Search for the cell housing the specified text and yield its [X, Y] center coordinate. 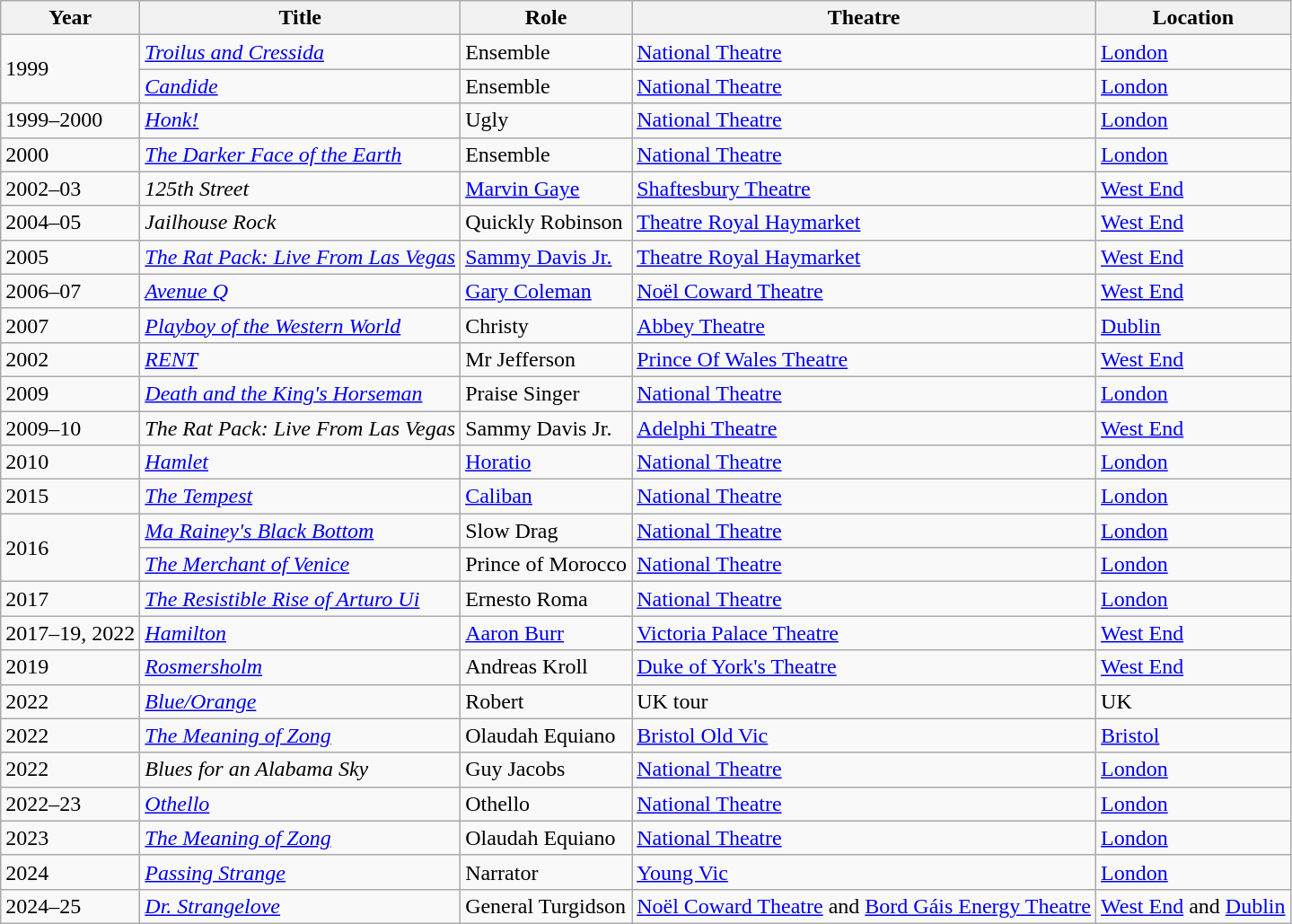
Troilus and Cressida [300, 52]
Caliban [546, 497]
Marvin Gaye [546, 189]
Mr Jefferson [546, 359]
Shaftesbury Theatre [864, 189]
2004–05 [70, 223]
West End and Dublin [1193, 906]
2019 [70, 667]
Guy Jacobs [546, 770]
Duke of York's Theatre [864, 667]
Quickly Robinson [546, 223]
Candide [300, 86]
Theatre [864, 18]
2024 [70, 872]
General Turgidson [546, 906]
Abbey Theatre [864, 325]
Blue/Orange [300, 701]
2022–23 [70, 804]
Hamilton [300, 633]
Bristol [1193, 735]
Christy [546, 325]
2000 [70, 154]
2007 [70, 325]
Rosmersholm [300, 667]
Honk! [300, 120]
Noël Coward Theatre and Bord Gáis Energy Theatre [864, 906]
2016 [70, 548]
Andreas Kroll [546, 667]
2009–10 [70, 428]
Year [70, 18]
1999 [70, 69]
Prince Of Wales Theatre [864, 359]
Narrator [546, 872]
The Resistible Rise of Arturo Ui [300, 599]
Ernesto Roma [546, 599]
2017–19, 2022 [70, 633]
Passing Strange [300, 872]
2015 [70, 497]
Noël Coward Theatre [864, 291]
Death and the King's Horseman [300, 393]
The Merchant of Venice [300, 565]
2010 [70, 462]
UK tour [864, 701]
Title [300, 18]
RENT [300, 359]
2017 [70, 599]
Role [546, 18]
Praise Singer [546, 393]
2024–25 [70, 906]
2002 [70, 359]
2023 [70, 838]
Dr. Strangelove [300, 906]
125th Street [300, 189]
2005 [70, 257]
UK [1193, 701]
Jailhouse Rock [300, 223]
2002–03 [70, 189]
2006–07 [70, 291]
Horatio [546, 462]
1999–2000 [70, 120]
Slow Drag [546, 531]
The Tempest [300, 497]
Blues for an Alabama Sky [300, 770]
Dublin [1193, 325]
Adelphi Theatre [864, 428]
Robert [546, 701]
Bristol Old Vic [864, 735]
The Darker Face of the Earth [300, 154]
Playboy of the Western World [300, 325]
2009 [70, 393]
Victoria Palace Theatre [864, 633]
Location [1193, 18]
Hamlet [300, 462]
Prince of Morocco [546, 565]
Avenue Q [300, 291]
Young Vic [864, 872]
Ma Rainey's Black Bottom [300, 531]
Ugly [546, 120]
Gary Coleman [546, 291]
Aaron Burr [546, 633]
